Capture the cell that displays the provided text and extract its [x, y] central coordinate. 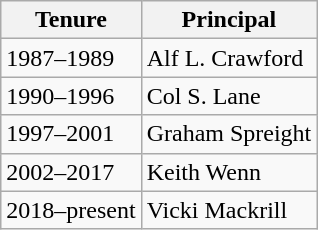
Vicki Mackrill [229, 210]
Tenure [71, 20]
1990–1996 [71, 96]
1987–1989 [71, 58]
Col S. Lane [229, 96]
Principal [229, 20]
Keith Wenn [229, 172]
2018–present [71, 210]
Alf L. Crawford [229, 58]
2002–2017 [71, 172]
1997–2001 [71, 134]
Graham Spreight [229, 134]
